Scan for the cell matching the given text and deliver its [X, Y] coordinate at center. 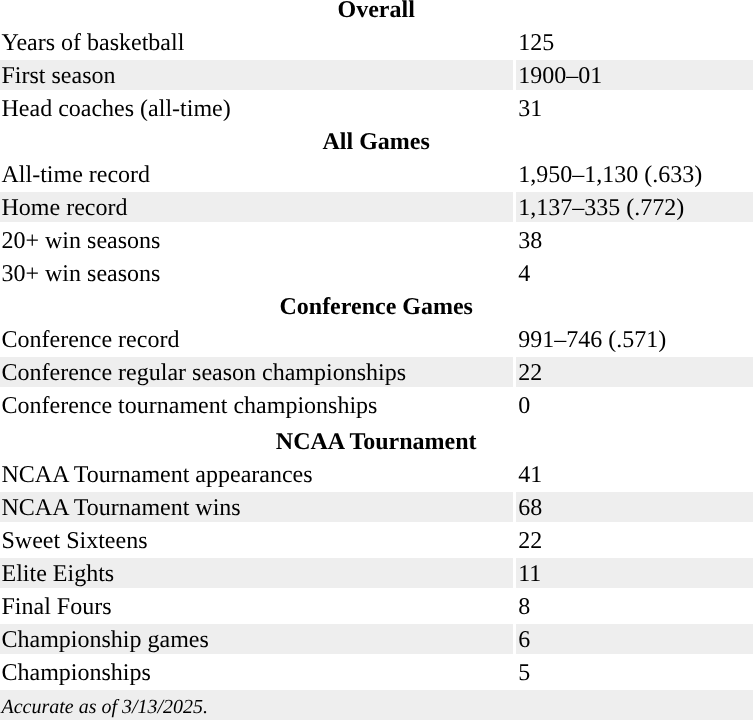
125 [635, 42]
All Games [376, 141]
Conference tournament championships [257, 405]
Conference Games [376, 306]
31 [635, 108]
991–746 (.571) [635, 339]
0 [635, 405]
NCAA Tournament appearances [257, 474]
Championship games [257, 639]
Accurate as of 3/13/2025. [376, 705]
Conference regular season championships [257, 372]
11 [635, 573]
First season [257, 75]
Elite Eights [257, 573]
30+ win seasons [257, 273]
1900–01 [635, 75]
5 [635, 672]
Years of basketball [257, 42]
1,950–1,130 (.633) [635, 174]
68 [635, 507]
Home record [257, 207]
41 [635, 474]
38 [635, 240]
4 [635, 273]
Final Fours [257, 606]
NCAA Tournament [376, 441]
Championships [257, 672]
Head coaches (all-time) [257, 108]
NCAA Tournament wins [257, 507]
1,137–335 (.772) [635, 207]
6 [635, 639]
Sweet Sixteens [257, 540]
All-time record [257, 174]
Conference record [257, 339]
20+ win seasons [257, 240]
8 [635, 606]
